Find where the given text appears and provide that cell's center as (X, Y) coordinate. 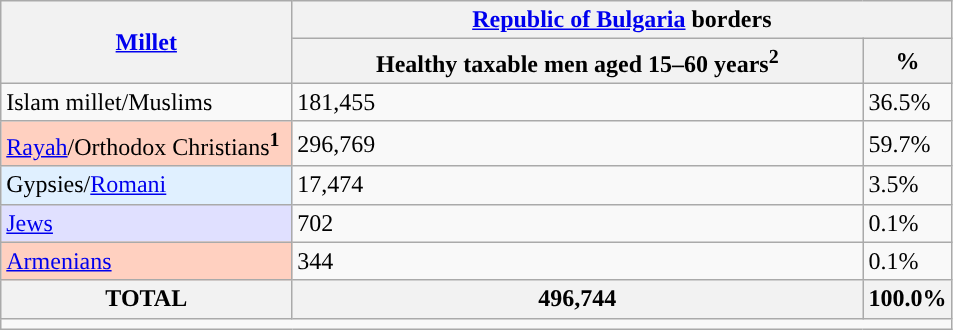
100.0% (908, 299)
702 (578, 223)
% (908, 62)
3.5% (908, 185)
Healthy taxable men aged 15–60 years2 (578, 62)
Armenians (146, 261)
TOTAL (146, 299)
Millet (146, 42)
Gypsies/Romani (146, 185)
296,769 (578, 144)
17,474 (578, 185)
Republic of Bulgaria borders (622, 20)
496,744 (578, 299)
36.5% (908, 102)
344 (578, 261)
Jews (146, 223)
59.7% (908, 144)
Rayah/Orthodox Christians1 (146, 144)
181,455 (578, 102)
Islam millet/Muslims (146, 102)
